Identify which cell holds the provided text, then report its (x, y) central coordinate. 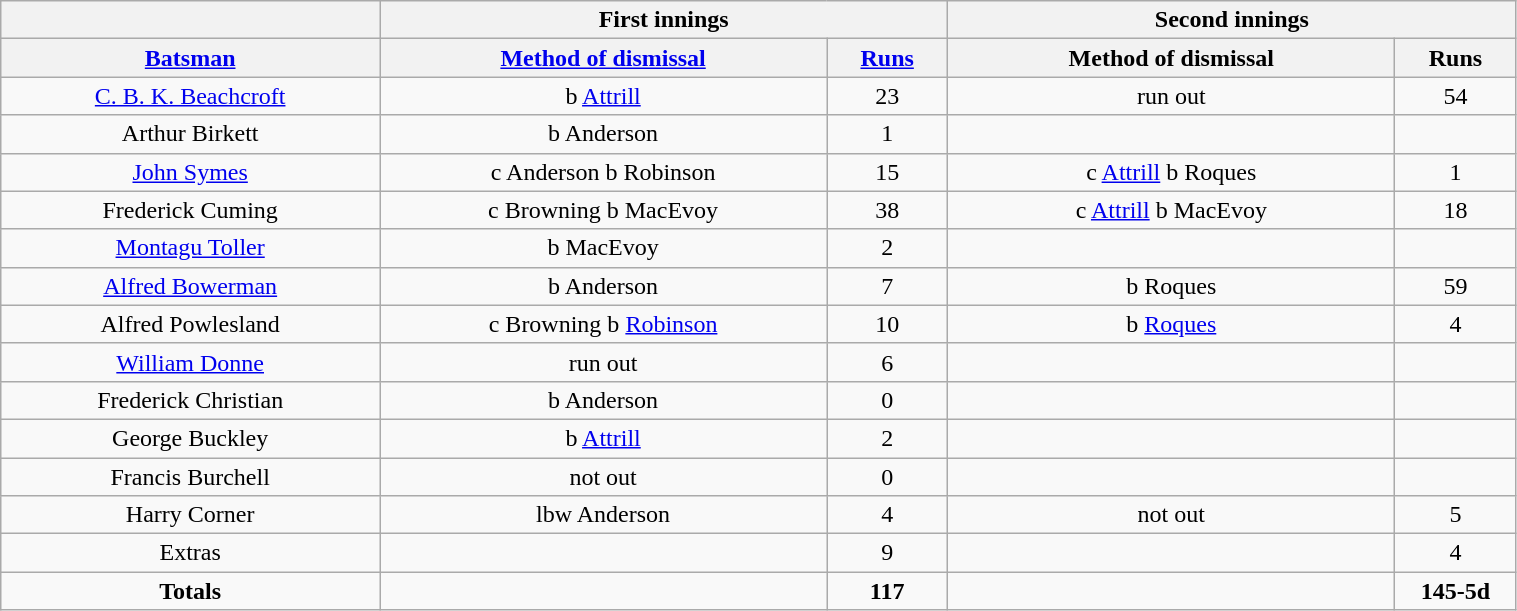
59 (1456, 286)
145-5d (1456, 591)
Frederick Christian (190, 400)
George Buckley (190, 438)
Arthur Birkett (190, 134)
5 (1456, 515)
Frederick Cuming (190, 210)
54 (1456, 96)
117 (888, 591)
Batsman (190, 58)
c Attrill b MacEvoy (1172, 210)
10 (888, 324)
38 (888, 210)
William Donne (190, 362)
18 (1456, 210)
c Browning b Robinson (604, 324)
Alfred Powlesland (190, 324)
23 (888, 96)
Montagu Toller (190, 248)
9 (888, 553)
Second innings (1232, 20)
6 (888, 362)
Harry Corner (190, 515)
lbw Anderson (604, 515)
c Browning b MacEvoy (604, 210)
c Anderson b Robinson (604, 172)
C. B. K. Beachcroft (190, 96)
Francis Burchell (190, 477)
First innings (664, 20)
c Attrill b Roques (1172, 172)
John Symes (190, 172)
Totals (190, 591)
b MacEvoy (604, 248)
Alfred Bowerman (190, 286)
7 (888, 286)
15 (888, 172)
Extras (190, 553)
